For the text-containing cell, return its midpoint in (x, y) coordinate format. 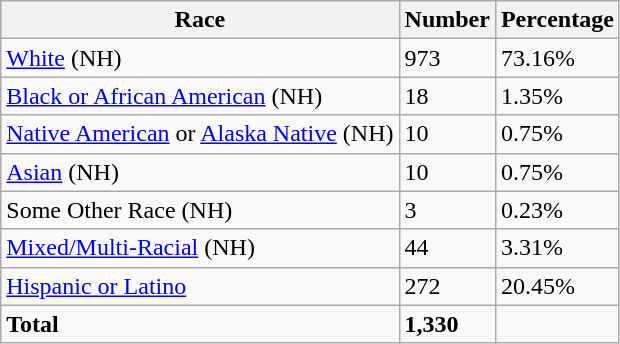
18 (447, 96)
44 (447, 248)
White (NH) (200, 58)
1.35% (557, 96)
Hispanic or Latino (200, 286)
1,330 (447, 324)
Mixed/Multi-Racial (NH) (200, 248)
Percentage (557, 20)
Some Other Race (NH) (200, 210)
20.45% (557, 286)
0.23% (557, 210)
3 (447, 210)
Native American or Alaska Native (NH) (200, 134)
3.31% (557, 248)
272 (447, 286)
Black or African American (NH) (200, 96)
Race (200, 20)
Number (447, 20)
Asian (NH) (200, 172)
973 (447, 58)
Total (200, 324)
73.16% (557, 58)
